Detect which cell encompasses the target text, then output its [X, Y] center coordinate. 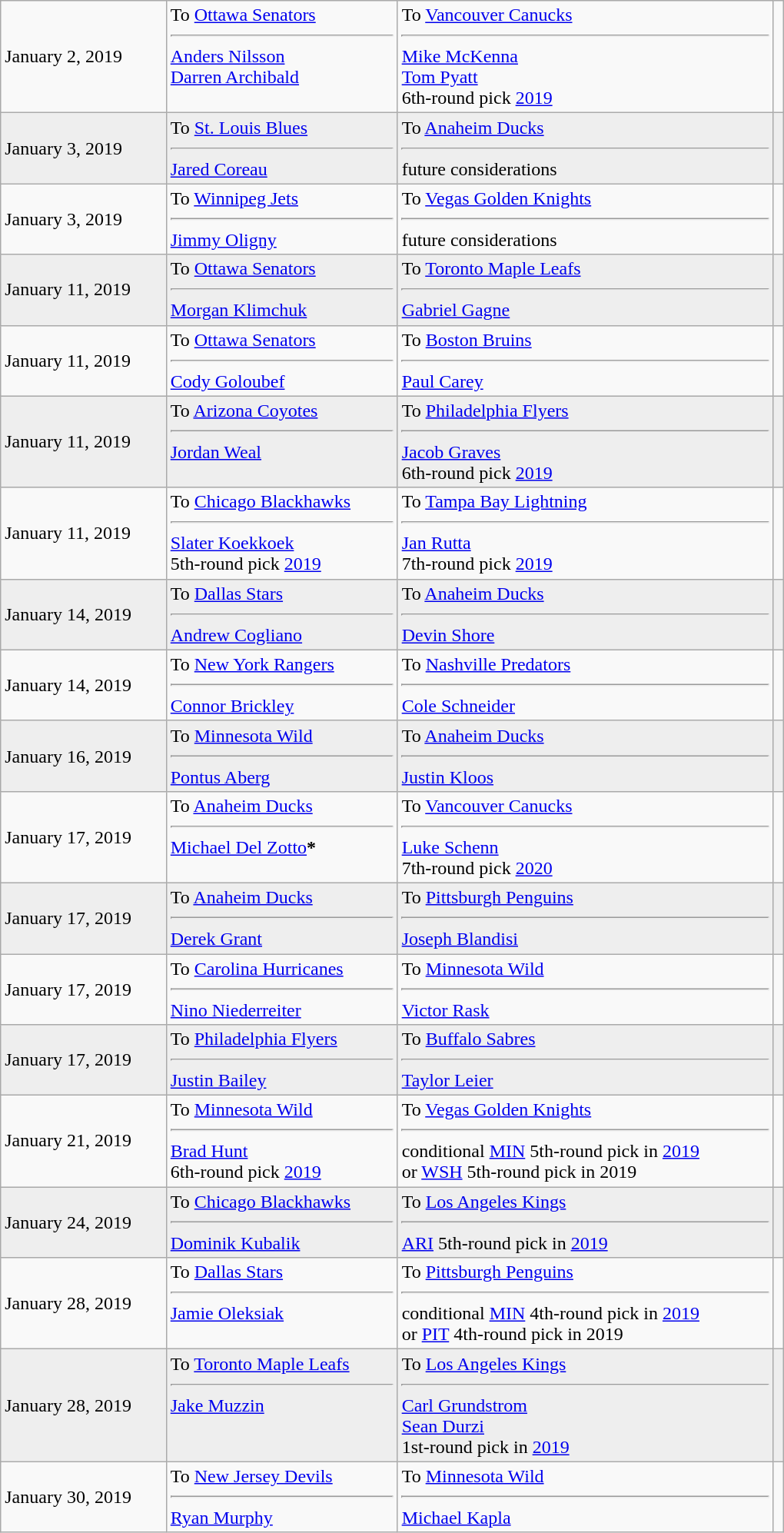
To Nashville PredatorsCole Schneider [586, 685]
To Vancouver CanucksLuke Schenn7th-round pick 2020 [586, 836]
To Buffalo SabresTaylor Leier [586, 1060]
To Winnipeg JetsJimmy Oligny [281, 219]
To Boston BruinsPaul Carey [586, 361]
To New York RangersConnor Brickley [281, 685]
To Pittsburgh Penguinsconditional MIN 4th-round pick in 2019or PIT 4th-round pick in 2019 [586, 1304]
To Ottawa SenatorsCody Goloubef [281, 361]
To Minnesota WildBrad Hunt6th-round pick 2019 [281, 1141]
To Anaheim Ducksfuture considerations [586, 148]
To Vancouver CanucksMike McKennaTom Pyatt6th-round pick 2019 [586, 57]
To Los Angeles KingsCarl GrundstromSean Durzi1st-round pick in 2019 [586, 1405]
To Tampa Bay LightningJan Rutta7th-round pick 2019 [586, 534]
To Pittsburgh PenguinsJoseph Blandisi [586, 918]
January 2, 2019 [83, 57]
To Arizona CoyotesJordan Weal [281, 441]
To Chicago BlackhawksSlater Koekkoek5th-round pick 2019 [281, 534]
January 21, 2019 [83, 1141]
To Vegas Golden Knightsfuture considerations [586, 219]
January 24, 2019 [83, 1222]
To Los Angeles KingsARI 5th-round pick in 2019 [586, 1222]
To Dallas StarsAndrew Cogliano [281, 614]
To Toronto Maple LeafsJake Muzzin [281, 1405]
To Anaheim DucksMichael Del Zotto* [281, 836]
To Vegas Golden Knightsconditional MIN 5th-round pick in 2019or WSH 5th-round pick in 2019 [586, 1141]
To New Jersey DevilsRyan Murphy [281, 1497]
To Carolina HurricanesNino Niederreiter [281, 989]
To Ottawa SenatorsAnders NilssonDarren Archibald [281, 57]
To Anaheim DucksJustin Kloos [586, 756]
To Toronto Maple LeafsGabriel Gagne [586, 290]
To Minnesota WildPontus Aberg [281, 756]
To Anaheim DucksDevin Shore [586, 614]
January 16, 2019 [83, 756]
To Minnesota WildMichael Kapla [586, 1497]
January 30, 2019 [83, 1497]
To Minnesota WildVictor Rask [586, 989]
To St. Louis BluesJared Coreau [281, 148]
To Anaheim DucksDerek Grant [281, 918]
To Philadelphia FlyersJacob Graves6th-round pick 2019 [586, 441]
To Chicago BlackhawksDominik Kubalik [281, 1222]
To Dallas StarsJamie Oleksiak [281, 1304]
To Philadelphia FlyersJustin Bailey [281, 1060]
To Ottawa SenatorsMorgan Klimchuk [281, 290]
